Provide the (X, Y) coordinate of the cell's center where the given text is located.  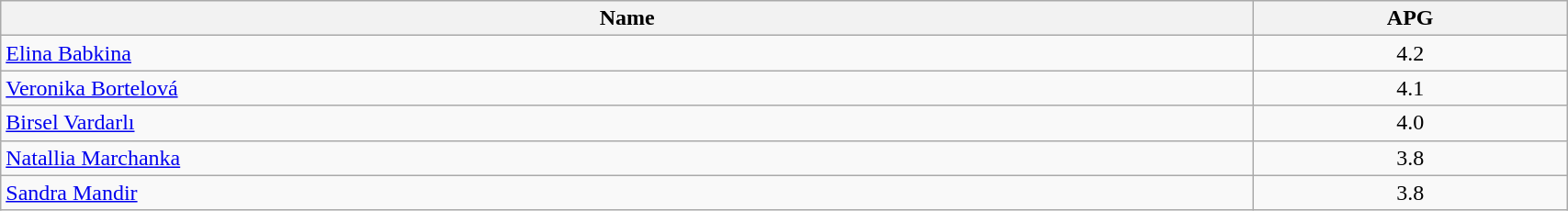
Natallia Marchanka (627, 158)
Veronika Bortelová (627, 88)
4.1 (1411, 88)
Name (627, 18)
4.2 (1411, 53)
Birsel Vardarlı (627, 123)
Elina Babkina (627, 53)
4.0 (1411, 123)
APG (1411, 18)
Sandra Mandir (627, 193)
